For the text-containing cell, return its midpoint in (x, y) coordinate format. 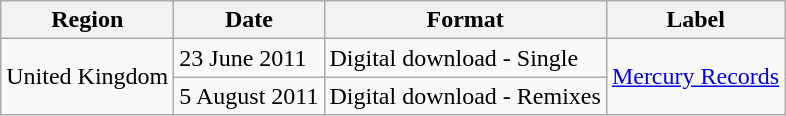
Digital download - Remixes (465, 96)
United Kingdom (88, 77)
23 June 2011 (249, 58)
Date (249, 20)
Region (88, 20)
Format (465, 20)
5 August 2011 (249, 96)
Label (695, 20)
Mercury Records (695, 77)
Digital download - Single (465, 58)
